Detect which cell encompasses the target text, then output its [X, Y] center coordinate. 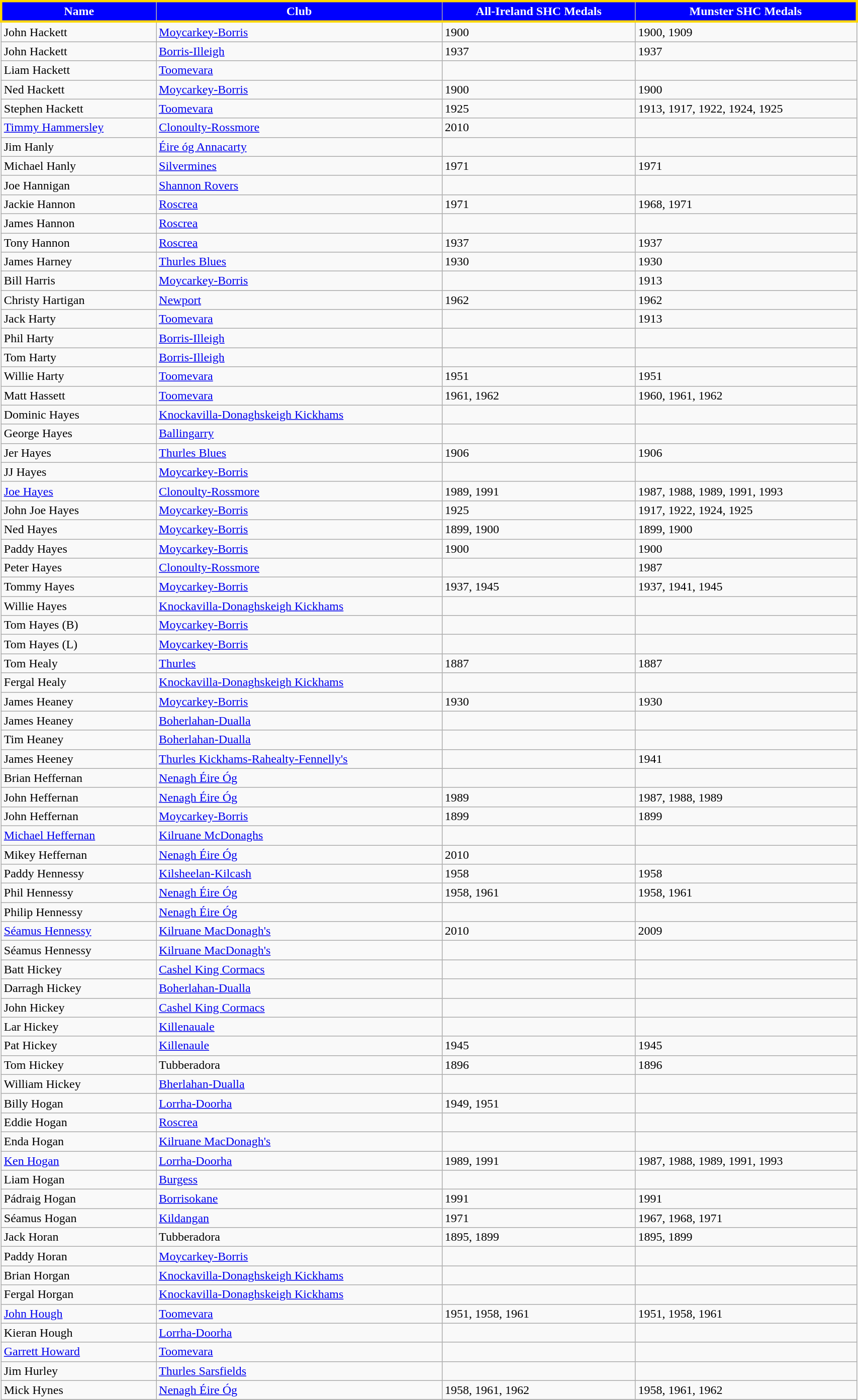
Bill Harris [78, 281]
1949, 1951 [539, 1103]
Enda Hogan [78, 1141]
Timmy Hammersley [78, 128]
Ned Hayes [78, 529]
Silvermines [300, 166]
Kilsheelan-Kilcash [300, 874]
Christy Hartigan [78, 300]
Phil Hennessy [78, 893]
Batt Hickey [78, 969]
All-Ireland SHC Medals [539, 11]
Brian Horgan [78, 1275]
JJ Hayes [78, 472]
Kilruane McDonaghs [300, 835]
Billy Hogan [78, 1103]
Thurles Kickhams-Rahealty-Fennelly's [300, 759]
Tom Hayes (B) [78, 625]
Club [300, 11]
Paddy Hayes [78, 548]
James Hannon [78, 223]
Phil Harty [78, 338]
Newport [300, 300]
Jim Hurley [78, 1371]
1967, 1968, 1971 [746, 1218]
Burgess [300, 1180]
James Harney [78, 262]
Peter Hayes [78, 568]
Séamus Hogan [78, 1218]
Jim Hanly [78, 147]
Fergal Horgan [78, 1294]
Michael Heffernan [78, 835]
Darragh Hickey [78, 988]
Paddy Horan [78, 1256]
Brian Heffernan [78, 778]
1987, 1988, 1989 [746, 797]
John Hickey [78, 1008]
1968, 1971 [746, 204]
Mick Hynes [78, 1390]
Stephen Hackett [78, 109]
John Hough [78, 1314]
1960, 1961, 1962 [746, 395]
Garrett Howard [78, 1352]
Tommy Hayes [78, 587]
Éire óg Annacarty [300, 147]
Pat Hickey [78, 1046]
Killenauale [300, 1027]
1913, 1917, 1922, 1924, 1925 [746, 109]
Shannon Rovers [300, 185]
Thurles [300, 663]
2009 [746, 931]
1937, 1941, 1945 [746, 587]
Tom Healy [78, 663]
Bherlahan-Dualla [300, 1084]
William Hickey [78, 1084]
Thurles Sarsfields [300, 1371]
Matt Hassett [78, 395]
Borrisokane [300, 1199]
John Joe Hayes [78, 510]
Philip Hennessy [78, 912]
Killenaule [300, 1046]
Liam Hogan [78, 1180]
Jack Harty [78, 319]
1941 [746, 759]
Name [78, 11]
Ken Hogan [78, 1160]
Jack Horan [78, 1237]
Joe Hayes [78, 491]
Kieran Hough [78, 1333]
Mikey Heffernan [78, 855]
James Heeney [78, 759]
Michael Hanly [78, 166]
Joe Hannigan [78, 185]
Tom Hickey [78, 1065]
Munster SHC Medals [746, 11]
Kildangan [300, 1218]
Lar Hickey [78, 1027]
Pádraig Hogan [78, 1199]
George Hayes [78, 434]
Liam Hackett [78, 70]
Fergal Healy [78, 682]
1961, 1962 [539, 395]
Ned Hackett [78, 89]
Tim Heaney [78, 740]
1917, 1922, 1924, 1925 [746, 510]
Paddy Hennessy [78, 874]
1987 [746, 568]
Willie Hayes [78, 606]
Ballingarry [300, 434]
Willie Harty [78, 376]
Tom Harty [78, 357]
1937, 1945 [539, 587]
Tom Hayes (L) [78, 644]
Eddie Hogan [78, 1122]
Jer Hayes [78, 453]
1989 [539, 797]
Tony Hannon [78, 243]
Dominic Hayes [78, 415]
Jackie Hannon [78, 204]
1900, 1909 [746, 32]
